Extract the [X, Y] coordinate from the center of the cell holding the provided text.  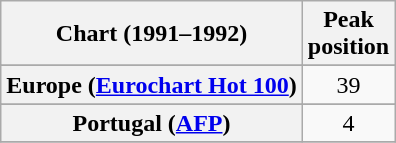
Chart (1991–1992) [152, 34]
Portugal (AFP) [152, 123]
39 [348, 85]
Europe (Eurochart Hot 100) [152, 85]
4 [348, 123]
Peakposition [348, 34]
